Capture the cell that displays the provided text and extract its [X, Y] central coordinate. 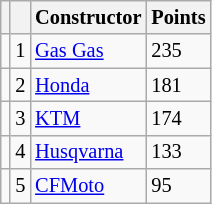
95 [178, 186]
5 [20, 186]
1 [20, 51]
KTM [88, 118]
235 [178, 51]
Husqvarna [88, 152]
Honda [88, 85]
Constructor [88, 17]
Gas Gas [88, 51]
181 [178, 85]
3 [20, 118]
Points [178, 17]
133 [178, 152]
2 [20, 85]
CFMoto [88, 186]
4 [20, 152]
174 [178, 118]
